Determine the (X, Y) coordinate at the center of the cell enclosing the given text.  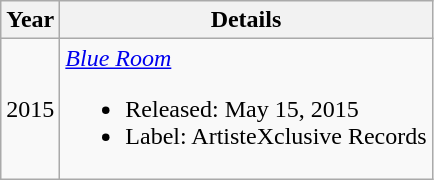
Blue RoomReleased: May 15, 2015Label: ArtisteXclusive Records (246, 109)
Year (30, 20)
Details (246, 20)
2015 (30, 109)
